Capture the cell that displays the provided text and extract its [x, y] central coordinate. 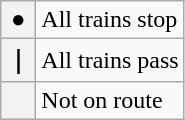
All trains pass [110, 60]
Not on route [110, 100]
｜ [18, 60]
● [18, 20]
All trains stop [110, 20]
